From the cell containing the given text, extract its center point as (x, y) coordinate. 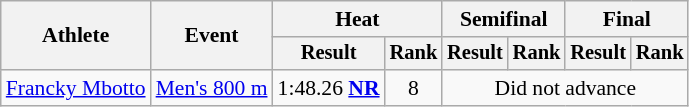
Francky Mbotto (76, 88)
Event (212, 36)
Athlete (76, 36)
Semifinal (504, 19)
Heat (358, 19)
8 (414, 88)
Did not advance (565, 88)
Final (626, 19)
Men's 800 m (212, 88)
1:48.26 NR (329, 88)
